From the cell containing the given text, extract its center point as [X, Y] coordinate. 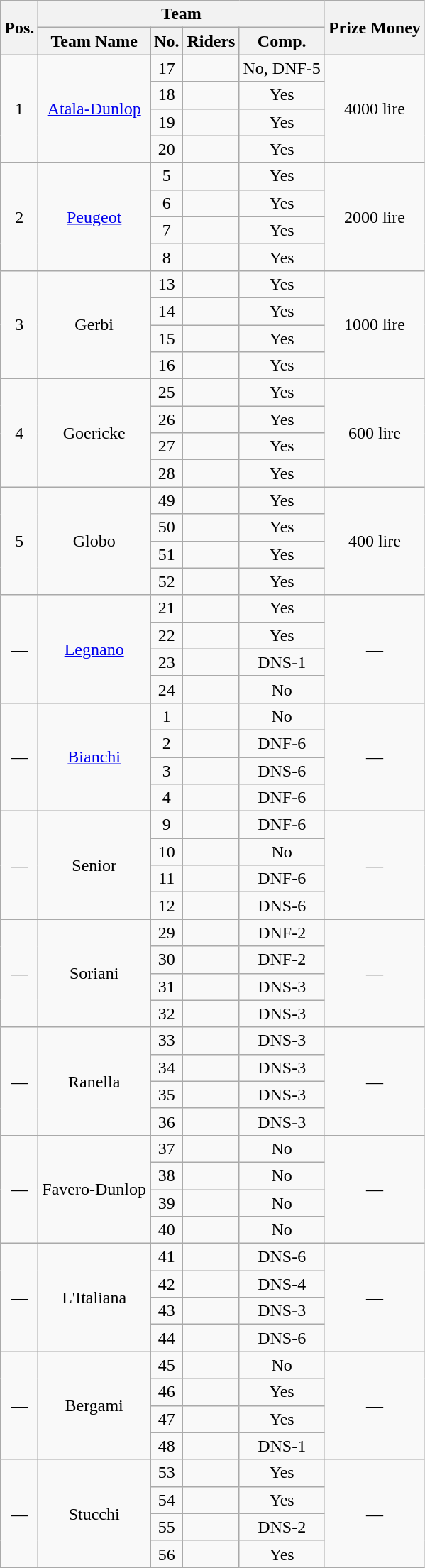
Soriani [94, 973]
53 [167, 1473]
34 [167, 1068]
18 [167, 95]
41 [167, 1257]
400 lire [375, 541]
Prize Money [375, 28]
No, DNF-5 [282, 68]
Favero-Dunlop [94, 1189]
Pos. [20, 28]
Stucchi [94, 1513]
54 [167, 1500]
Globo [94, 541]
47 [167, 1419]
21 [167, 608]
43 [167, 1311]
Senior [94, 865]
45 [167, 1365]
Legnano [94, 649]
29 [167, 933]
2000 lire [375, 216]
28 [167, 473]
50 [167, 527]
16 [167, 366]
Bergami [94, 1405]
31 [167, 987]
600 lire [375, 433]
42 [167, 1284]
56 [167, 1554]
Atala-Dunlop [94, 109]
32 [167, 1014]
52 [167, 581]
Bianchi [94, 757]
DNS-2 [282, 1527]
48 [167, 1446]
26 [167, 420]
37 [167, 1148]
6 [167, 203]
22 [167, 635]
23 [167, 662]
19 [167, 122]
11 [167, 879]
55 [167, 1527]
L'Italiana [94, 1298]
30 [167, 960]
14 [167, 311]
27 [167, 446]
46 [167, 1392]
33 [167, 1041]
Team Name [94, 41]
15 [167, 339]
7 [167, 230]
36 [167, 1122]
1000 lire [375, 324]
10 [167, 852]
39 [167, 1203]
44 [167, 1338]
51 [167, 554]
Gerbi [94, 324]
35 [167, 1095]
Goericke [94, 433]
DNS-4 [282, 1284]
25 [167, 393]
No. [167, 41]
40 [167, 1230]
49 [167, 500]
12 [167, 906]
Peugeot [94, 216]
Comp. [282, 41]
38 [167, 1175]
9 [167, 825]
Riders [211, 41]
24 [167, 689]
Ranella [94, 1081]
Team [182, 14]
17 [167, 68]
4000 lire [375, 109]
20 [167, 149]
8 [167, 257]
13 [167, 284]
